Pinpoint the cell where the given text exists, returning its (X, Y) midpoint coordinate. 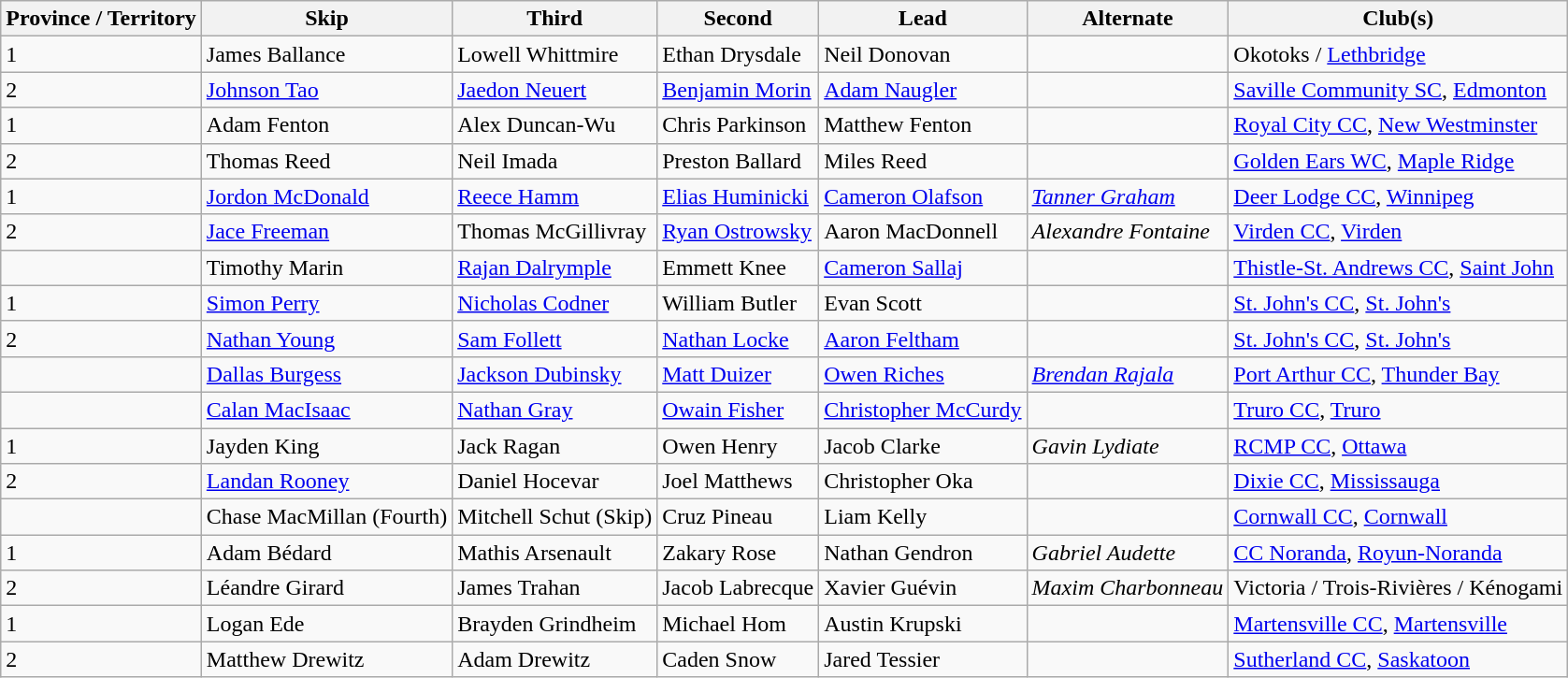
Jack Ragan (555, 446)
Adam Naugler (923, 90)
Neil Donovan (923, 54)
Jayden King (326, 446)
Michael Hom (739, 624)
Adam Fenton (326, 125)
Gabriel Audette (1128, 553)
Alex Duncan-Wu (555, 125)
James Ballance (326, 54)
Evan Scott (923, 303)
Liam Kelly (923, 517)
James Trahan (555, 588)
Thomas Reed (326, 161)
Aaron MacDonnell (923, 232)
Royal City CC, New Westminster (1399, 125)
Aaron Feltham (923, 339)
Tanner Graham (1128, 196)
Landan Rooney (326, 482)
Brendan Rajala (1128, 374)
Dallas Burgess (326, 374)
Thistle-St. Andrews CC, Saint John (1399, 267)
Mathis Arsenault (555, 553)
William Butler (739, 303)
Club(s) (1399, 19)
Neil Imada (555, 161)
Nathan Young (326, 339)
Maxim Charbonneau (1128, 588)
Third (555, 19)
Jace Freeman (326, 232)
Adam Drewitz (555, 659)
Christopher Oka (923, 482)
Jaedon Neuert (555, 90)
Jared Tessier (923, 659)
Alexandre Fontaine (1128, 232)
Owen Riches (923, 374)
Second (739, 19)
Jacob Labrecque (739, 588)
Caden Snow (739, 659)
Owen Henry (739, 446)
Sutherland CC, Saskatoon (1399, 659)
Matthew Drewitz (326, 659)
Nathan Gray (555, 410)
Johnson Tao (326, 90)
Léandre Girard (326, 588)
Victoria / Trois-Rivières / Kénogami (1399, 588)
Jacob Clarke (923, 446)
Thomas McGillivray (555, 232)
Daniel Hocevar (555, 482)
Cornwall CC, Cornwall (1399, 517)
Cruz Pineau (739, 517)
Calan MacIsaac (326, 410)
Reece Hamm (555, 196)
Deer Lodge CC, Winnipeg (1399, 196)
Ethan Drysdale (739, 54)
Logan Ede (326, 624)
Nathan Locke (739, 339)
Cameron Olafson (923, 196)
RCMP CC, Ottawa (1399, 446)
Rajan Dalrymple (555, 267)
Cameron Sallaj (923, 267)
Saville Community SC, Edmonton (1399, 90)
Chris Parkinson (739, 125)
Zakary Rose (739, 553)
Miles Reed (923, 161)
Preston Ballard (739, 161)
Golden Ears WC, Maple Ridge (1399, 161)
Brayden Grindheim (555, 624)
Adam Bédard (326, 553)
Truro CC, Truro (1399, 410)
Austin Krupski (923, 624)
Jackson Dubinsky (555, 374)
Chase MacMillan (Fourth) (326, 517)
Dixie CC, Mississauga (1399, 482)
Nicholas Codner (555, 303)
Skip (326, 19)
Gavin Lydiate (1128, 446)
Martensville CC, Martensville (1399, 624)
Jordon McDonald (326, 196)
Emmett Knee (739, 267)
Port Arthur CC, Thunder Bay (1399, 374)
Okotoks / Lethbridge (1399, 54)
Joel Matthews (739, 482)
Xavier Guévin (923, 588)
Matthew Fenton (923, 125)
Province / Territory (101, 19)
Mitchell Schut (Skip) (555, 517)
Simon Perry (326, 303)
Timothy Marin (326, 267)
Owain Fisher (739, 410)
Elias Huminicki (739, 196)
Lowell Whittmire (555, 54)
Lead (923, 19)
Virden CC, Virden (1399, 232)
CC Noranda, Royun-Noranda (1399, 553)
Matt Duizer (739, 374)
Nathan Gendron (923, 553)
Sam Follett (555, 339)
Ryan Ostrowsky (739, 232)
Christopher McCurdy (923, 410)
Alternate (1128, 19)
Benjamin Morin (739, 90)
